Output the [X, Y] coordinate of the center of the cell containing the given text.  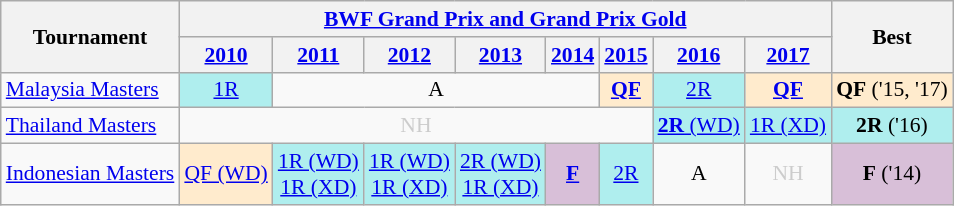
QF ('15, '17) [892, 90]
2R ('16) [892, 126]
2R (WD) [699, 126]
F ('14) [892, 174]
2010 [226, 55]
2016 [699, 55]
2R (WD)1R (XD) [500, 174]
Thailand Masters [90, 126]
1R (XD) [788, 126]
2017 [788, 55]
2015 [626, 55]
2014 [572, 55]
BWF Grand Prix and Grand Prix Gold [505, 19]
2013 [500, 55]
Indonesian Masters [90, 174]
QF (WD) [226, 174]
F [572, 174]
Best [892, 36]
Tournament [90, 36]
1R [226, 90]
2012 [410, 55]
2011 [318, 55]
Malaysia Masters [90, 90]
